Search for the cell housing the specified text and yield its (X, Y) center coordinate. 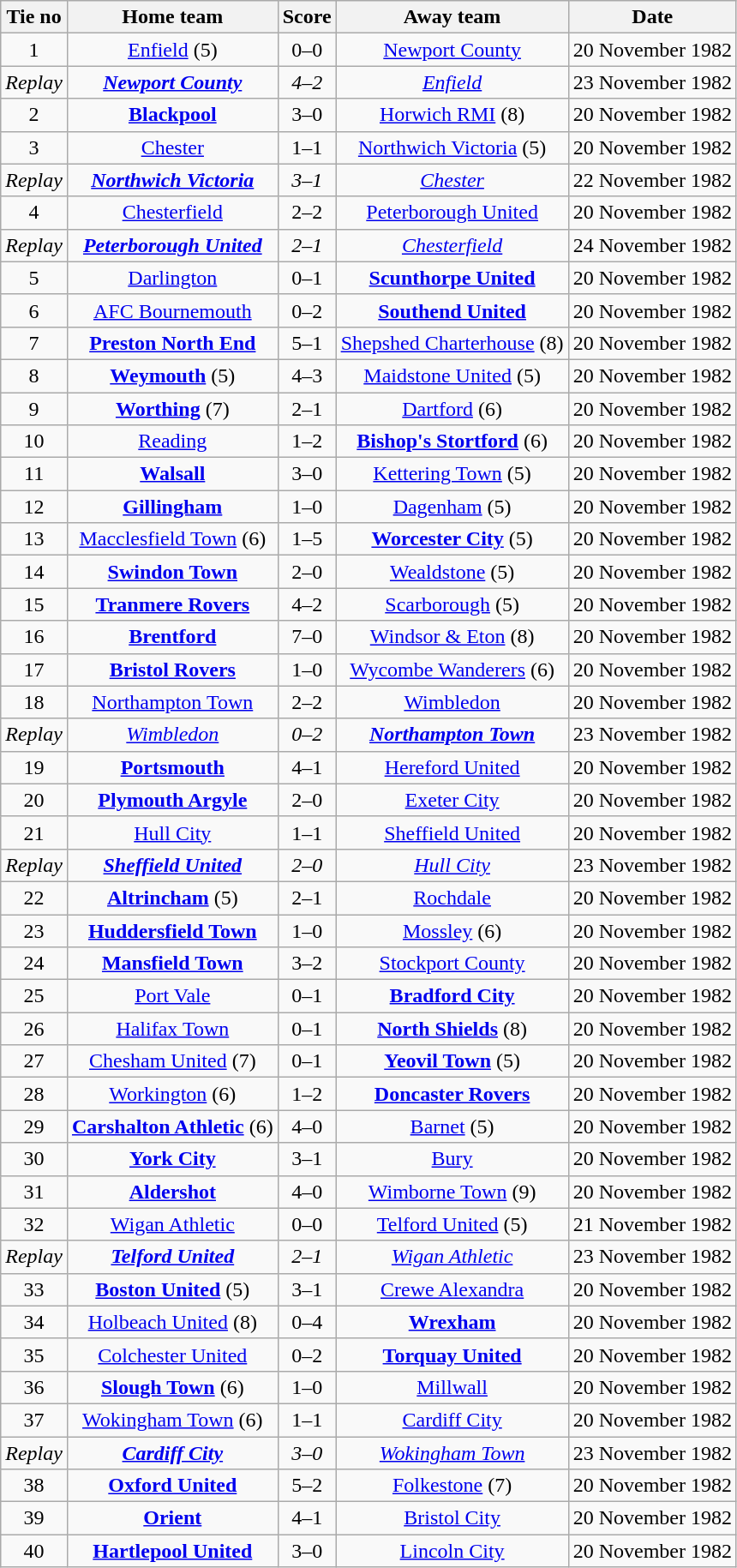
Bristol Rovers (172, 670)
13 (34, 539)
Rochdale (452, 898)
Brentford (172, 637)
Stockport County (452, 964)
Orient (172, 1518)
Bishop's Stortford (6) (452, 442)
Workington (6) (172, 1094)
4 (34, 213)
35 (34, 1355)
Tranmere Rovers (172, 604)
Worthing (7) (172, 409)
AFC Bournemouth (172, 310)
Carshalton Athletic (6) (172, 1126)
Lincoln City (452, 1551)
Dartford (6) (452, 409)
25 (34, 996)
24 November 1982 (652, 245)
Aldershot (172, 1192)
20 (34, 800)
Darlington (172, 278)
Shepshed Charterhouse (8) (452, 343)
26 (34, 1029)
37 (34, 1420)
Weymouth (5) (172, 375)
10 (34, 442)
Wrexham (452, 1322)
27 (34, 1061)
Scarborough (5) (452, 604)
Hartlepool United (172, 1551)
Mossley (6) (452, 930)
Wokingham Town (452, 1453)
30 (34, 1159)
21 (34, 832)
Wimborne Town (9) (452, 1192)
Southend United (452, 310)
Chesham United (7) (172, 1061)
1 (34, 50)
Telford United (5) (452, 1224)
Torquay United (452, 1355)
Plymouth Argyle (172, 800)
17 (34, 670)
Horwich RMI (8) (452, 115)
6 (34, 310)
14 (34, 572)
32 (34, 1224)
Reading (172, 442)
Walsall (172, 474)
9 (34, 409)
Yeovil Town (5) (452, 1061)
Portsmouth (172, 767)
Northwich Victoria (5) (452, 147)
23 (34, 930)
Enfield (5) (172, 50)
22 (34, 898)
Doncaster Rovers (452, 1094)
Away team (452, 17)
21 November 1982 (652, 1224)
40 (34, 1551)
Huddersfield Town (172, 930)
19 (34, 767)
Slough Town (6) (172, 1387)
28 (34, 1094)
39 (34, 1518)
Bradford City (452, 996)
3 (34, 147)
Date (652, 17)
Windsor & Eton (8) (452, 637)
33 (34, 1289)
Scunthorpe United (452, 278)
36 (34, 1387)
Bristol City (452, 1518)
York City (172, 1159)
29 (34, 1126)
3–2 (307, 964)
Tie no (34, 17)
Exeter City (452, 800)
Folkestone (7) (452, 1486)
Port Vale (172, 996)
4–3 (307, 375)
Kettering Town (5) (452, 474)
2 (34, 115)
8 (34, 375)
5 (34, 278)
Macclesfield Town (6) (172, 539)
Halifax Town (172, 1029)
0–4 (307, 1322)
Blackpool (172, 115)
Gillingham (172, 507)
Colchester United (172, 1355)
Wycombe Wanderers (6) (452, 670)
Millwall (452, 1387)
Mansfield Town (172, 964)
Telford United (172, 1257)
1–5 (307, 539)
Altrincham (5) (172, 898)
7 (34, 343)
Barnet (5) (452, 1126)
Bury (452, 1159)
7–0 (307, 637)
Worcester City (5) (452, 539)
Holbeach United (8) (172, 1322)
Enfield (452, 82)
Score (307, 17)
North Shields (8) (452, 1029)
Maidstone United (5) (452, 375)
Boston United (5) (172, 1289)
Wokingham Town (6) (172, 1420)
18 (34, 702)
Dagenham (5) (452, 507)
Wealdstone (5) (452, 572)
16 (34, 637)
31 (34, 1192)
5–1 (307, 343)
5–2 (307, 1486)
Swindon Town (172, 572)
Crewe Alexandra (452, 1289)
Oxford United (172, 1486)
Home team (172, 17)
15 (34, 604)
11 (34, 474)
Preston North End (172, 343)
34 (34, 1322)
22 November 1982 (652, 180)
Northwich Victoria (172, 180)
38 (34, 1486)
24 (34, 964)
12 (34, 507)
Hereford United (452, 767)
